Capture the cell that displays the provided text and extract its [X, Y] central coordinate. 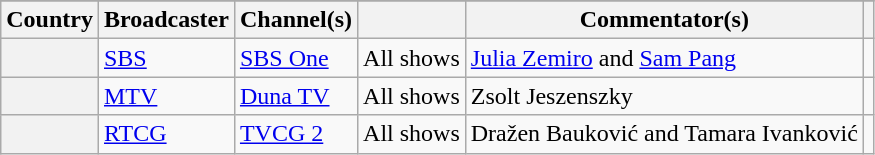
Country [50, 20]
SBS One [296, 58]
RTCG [166, 134]
TVCG 2 [296, 134]
Commentator(s) [664, 20]
Dražen Bauković and Tamara Ivanković [664, 134]
Broadcaster [166, 20]
Channel(s) [296, 20]
MTV [166, 96]
SBS [166, 58]
Zsolt Jeszenszky [664, 96]
Julia Zemiro and Sam Pang [664, 58]
Duna TV [296, 96]
